Provide the [x, y] coordinate of the cell's center where the given text is located.  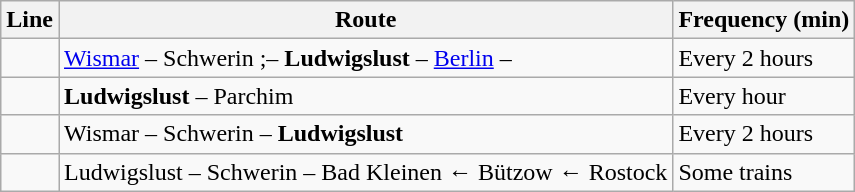
Ludwigslust – Parchim [365, 96]
Every hour [764, 96]
Some trains [764, 172]
Wismar – Schwerin – Ludwigslust [365, 134]
Frequency (min) [764, 20]
Route [365, 20]
Line [30, 20]
Wismar – Schwerin ;– Ludwigslust – Berlin – [365, 58]
Ludwigslust – Schwerin – Bad Kleinen ← Bützow ← Rostock [365, 172]
